Extract the [X, Y] coordinate from the center of the cell holding the provided text.  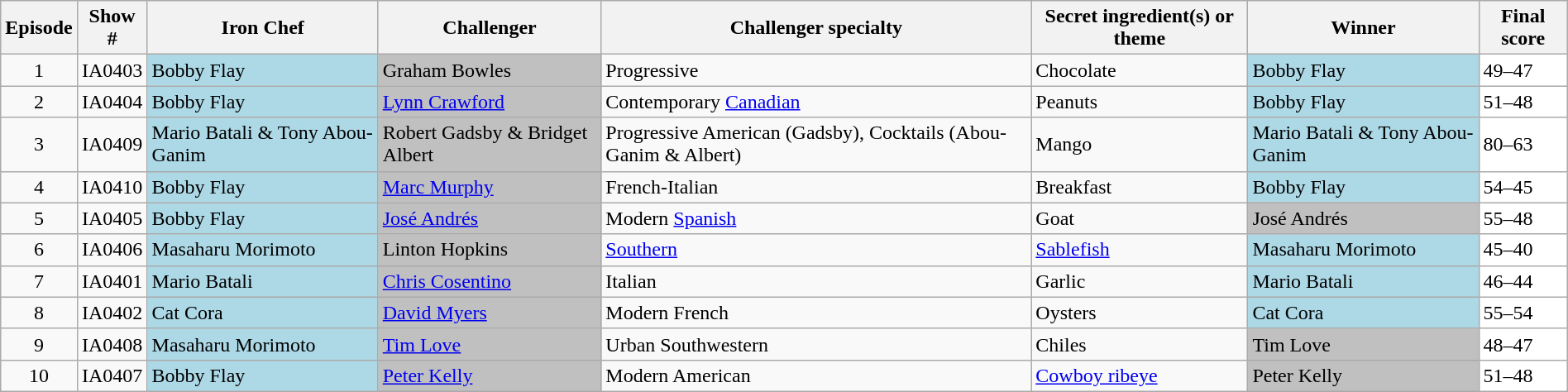
3 [39, 144]
Garlic [1140, 281]
6 [39, 250]
5 [39, 218]
55–48 [1523, 218]
Episode [39, 28]
Final score [1523, 28]
Chris Cosentino [490, 281]
Modern American [816, 375]
2 [39, 102]
IA0401 [112, 281]
Sablefish [1140, 250]
Breakfast [1140, 187]
Urban Southwestern [816, 344]
45–40 [1523, 250]
Marc Murphy [490, 187]
IA0402 [112, 313]
Iron Chef [263, 28]
Progressive [816, 70]
Goat [1140, 218]
9 [39, 344]
Mango [1140, 144]
David Myers [490, 313]
IA0406 [112, 250]
Lynn Crawford [490, 102]
10 [39, 375]
Southern [816, 250]
Chocolate [1140, 70]
Italian [816, 281]
80–63 [1523, 144]
4 [39, 187]
IA0403 [112, 70]
55–54 [1523, 313]
48–47 [1523, 344]
IA0410 [112, 187]
54–45 [1523, 187]
Linton Hopkins [490, 250]
Challenger [490, 28]
Chiles [1140, 344]
Modern Spanish [816, 218]
Robert Gadsby & Bridget Albert [490, 144]
IA0405 [112, 218]
Challenger specialty [816, 28]
Cowboy ribeye [1140, 375]
Oysters [1140, 313]
IA0404 [112, 102]
Modern French [816, 313]
8 [39, 313]
1 [39, 70]
46–44 [1523, 281]
7 [39, 281]
Contemporary Canadian [816, 102]
IA0409 [112, 144]
IA0408 [112, 344]
Peanuts [1140, 102]
Graham Bowles [490, 70]
Winner [1363, 28]
Secret ingredient(s) or theme [1140, 28]
49–47 [1523, 70]
Show # [112, 28]
French-Italian [816, 187]
IA0407 [112, 375]
Progressive American (Gadsby), Cocktails (Abou-Ganim & Albert) [816, 144]
